Detect which cell encompasses the target text, then output its [x, y] center coordinate. 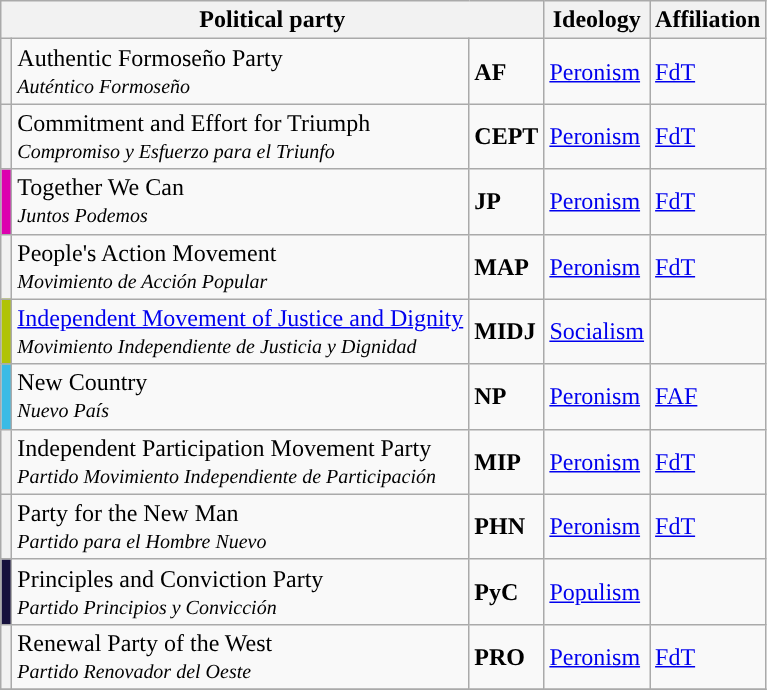
MAP [506, 266]
New CountryNuevo País [240, 396]
Together We CanJuntos Podemos [240, 202]
Political party [272, 20]
PyC [506, 592]
Ideology [597, 20]
MIP [506, 462]
Commitment and Effort for TriumphCompromiso y Esfuerzo para el Triunfo [240, 136]
Socialism [597, 332]
Independent Participation Movement PartyPartido Movimiento Independiente de Participación [240, 462]
NP [506, 396]
Populism [597, 592]
People's Action MovementMovimiento de Acción Popular [240, 266]
PHN [506, 526]
AF [506, 72]
PRO [506, 656]
Renewal Party of the WestPartido Renovador del Oeste [240, 656]
Party for the New ManPartido para el Hombre Nuevo [240, 526]
FAF [708, 396]
Authentic Formoseño PartyAuténtico Formoseño [240, 72]
Affiliation [708, 20]
MIDJ [506, 332]
Principles and Conviction PartyPartido Principios y Convicción [240, 592]
JP [506, 202]
Independent Movement of Justice and DignityMovimiento Independiente de Justicia y Dignidad [240, 332]
CEPT [506, 136]
